For the text-containing cell, return its midpoint in [X, Y] coordinate format. 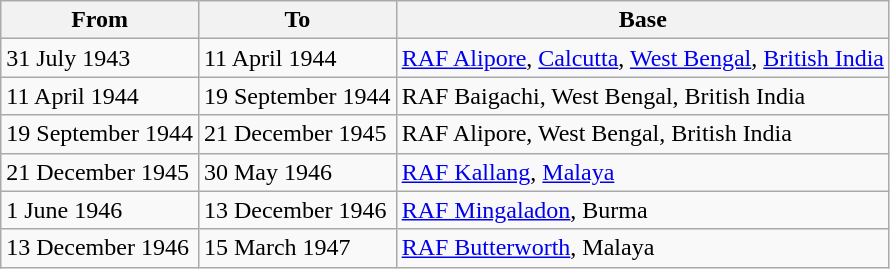
30 May 1946 [297, 172]
31 July 1943 [100, 58]
1 June 1946 [100, 210]
Base [642, 20]
RAF Alipore, West Bengal, British India [642, 134]
RAF Baigachi, West Bengal, British India [642, 96]
RAF Alipore, Calcutta, West Bengal, British India [642, 58]
RAF Kallang, Malaya [642, 172]
RAF Mingaladon, Burma [642, 210]
To [297, 20]
15 March 1947 [297, 248]
RAF Butterworth, Malaya [642, 248]
From [100, 20]
